Scan for the cell matching the given text and deliver its [x, y] coordinate at center. 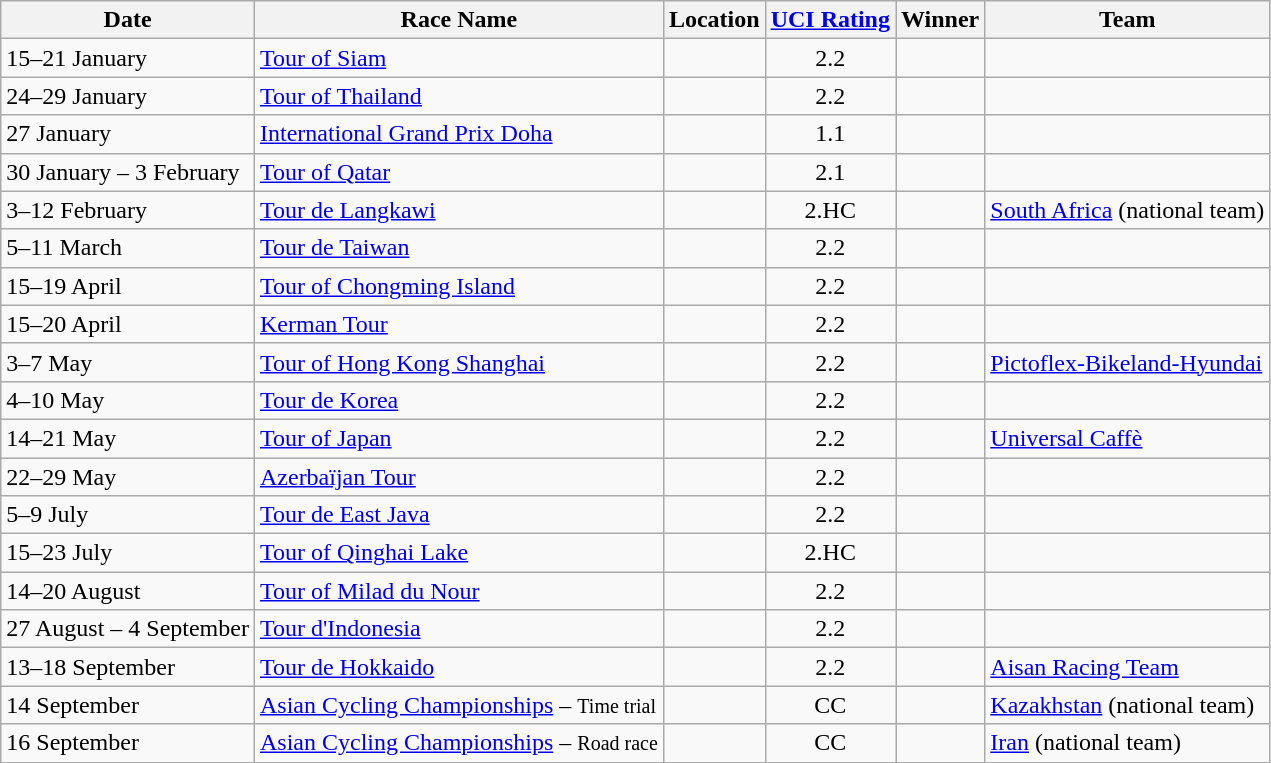
1.1 [830, 134]
Tour de Langkawi [458, 210]
Tour of Milad du Nour [458, 591]
15–20 April [128, 324]
UCI Rating [830, 20]
Tour of Japan [458, 438]
Universal Caffè [1128, 438]
Date [128, 20]
15–23 July [128, 553]
Tour d'Indonesia [458, 629]
14–20 August [128, 591]
Asian Cycling Championships – Time trial [458, 705]
14–21 May [128, 438]
3–12 February [128, 210]
Tour de East Java [458, 515]
Tour of Siam [458, 58]
Asian Cycling Championships – Road race [458, 743]
Tour of Chongming Island [458, 286]
27 August – 4 September [128, 629]
Team [1128, 20]
22–29 May [128, 477]
South Africa (national team) [1128, 210]
Tour of Qinghai Lake [458, 553]
Winner [940, 20]
Iran (national team) [1128, 743]
Pictoflex-Bikeland-Hyundai [1128, 362]
4–10 May [128, 400]
Tour of Hong Kong Shanghai [458, 362]
Kerman Tour [458, 324]
2.1 [830, 172]
13–18 September [128, 667]
24–29 January [128, 96]
3–7 May [128, 362]
Tour de Hokkaido [458, 667]
5–11 March [128, 248]
Aisan Racing Team [1128, 667]
International Grand Prix Doha [458, 134]
Tour de Taiwan [458, 248]
15–19 April [128, 286]
Tour of Qatar [458, 172]
15–21 January [128, 58]
16 September [128, 743]
Location [714, 20]
27 January [128, 134]
14 September [128, 705]
30 January – 3 February [128, 172]
Kazakhstan (national team) [1128, 705]
Tour of Thailand [458, 96]
5–9 July [128, 515]
Azerbaïjan Tour [458, 477]
Tour de Korea [458, 400]
Race Name [458, 20]
